Return [X, Y] of the center of cell containing provided text 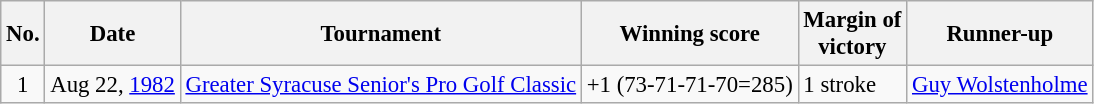
Greater Syracuse Senior's Pro Golf Classic [380, 85]
No. [23, 34]
Winning score [690, 34]
Guy Wolstenholme [1000, 85]
Margin ofvictory [852, 34]
+1 (73-71-71-70=285) [690, 85]
Tournament [380, 34]
Date [112, 34]
1 stroke [852, 85]
1 [23, 85]
Aug 22, 1982 [112, 85]
Runner-up [1000, 34]
